For the text-containing cell, return its midpoint in (X, Y) coordinate format. 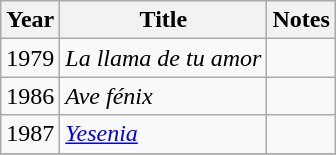
Year (30, 20)
Yesenia (164, 134)
Title (164, 20)
Ave fénix (164, 96)
1986 (30, 96)
1979 (30, 58)
La llama de tu amor (164, 58)
Notes (301, 20)
1987 (30, 134)
